Capture the cell that displays the provided text and extract its (X, Y) central coordinate. 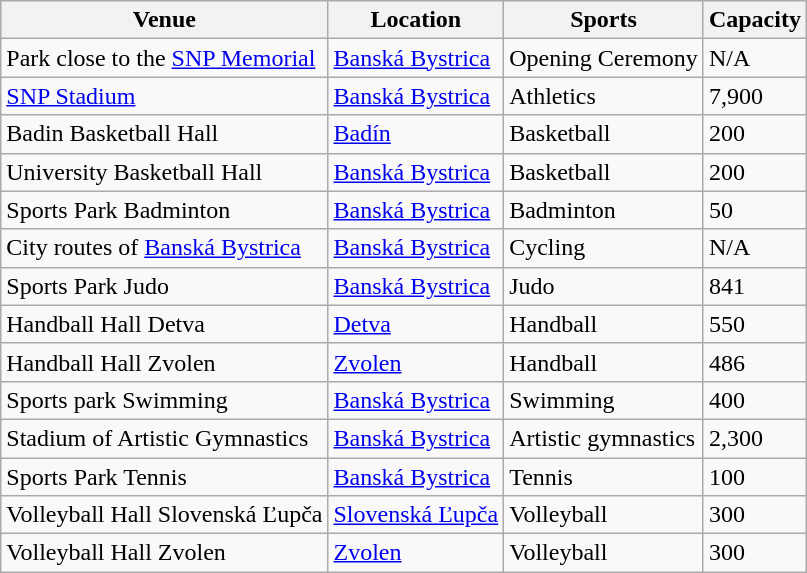
Detva (416, 324)
Handball Hall Detva (164, 324)
Volleyball Hall Slovenská Ľupča (164, 515)
50 (754, 210)
Artistic gymnastics (604, 438)
Sports Park Tennis (164, 477)
100 (754, 477)
Capacity (754, 20)
Slovenská Ľupča (416, 515)
2,300 (754, 438)
Location (416, 20)
Handball Hall Zvolen (164, 362)
7,900 (754, 96)
Sports Park Judo (164, 286)
Sports park Swimming (164, 400)
Opening Ceremony (604, 58)
Badín (416, 134)
Judo (604, 286)
Sports (604, 20)
841 (754, 286)
Athletics (604, 96)
Sports Park Badminton (164, 210)
Cycling (604, 248)
Badin Basketball Hall (164, 134)
550 (754, 324)
400 (754, 400)
Badminton (604, 210)
University Basketball Hall (164, 172)
Stadium of Artistic Gymnastics (164, 438)
Swimming (604, 400)
Volleyball Hall Zvolen (164, 553)
486 (754, 362)
Tennis (604, 477)
SNP Stadium (164, 96)
Park close to the SNP Memorial (164, 58)
City routes of Banská Bystrica (164, 248)
Venue (164, 20)
